Return (X, Y) of the center of cell containing provided text 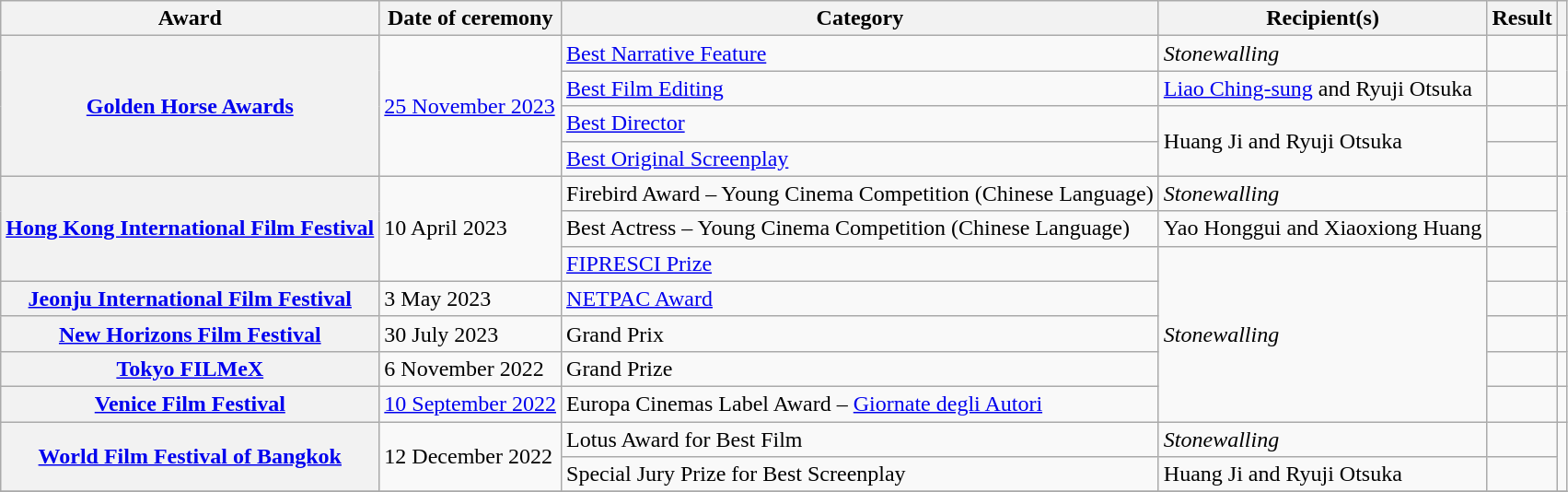
25 November 2023 (470, 106)
New Horizons Film Festival (190, 334)
Jeonju International Film Festival (190, 299)
3 May 2023 (470, 299)
Europa Cinemas Label Award – Giornate degli Autori (860, 404)
Date of ceremony (470, 18)
Best Actress – Young Cinema Competition (Chinese Language) (860, 228)
Hong Kong International Film Festival (190, 228)
Lotus Award for Best Film (860, 439)
Best Film Editing (860, 88)
NETPAC Award (860, 299)
Result (1522, 18)
30 July 2023 (470, 334)
Best Director (860, 123)
Liao Ching-sung and Ryuji Otsuka (1322, 88)
6 November 2022 (470, 369)
Award (190, 18)
Best Narrative Feature (860, 53)
Category (860, 18)
Best Original Screenplay (860, 158)
Golden Horse Awards (190, 106)
Tokyo FILMeX (190, 369)
FIPRESCI Prize (860, 264)
Grand Prize (860, 369)
Venice Film Festival (190, 404)
Yao Honggui and Xiaoxiong Huang (1322, 228)
Recipient(s) (1322, 18)
10 April 2023 (470, 228)
World Film Festival of Bangkok (190, 457)
Grand Prix (860, 334)
Firebird Award – Young Cinema Competition (Chinese Language) (860, 193)
12 December 2022 (470, 457)
Special Jury Prize for Best Screenplay (860, 474)
10 September 2022 (470, 404)
